Pinpoint the cell where the given text exists, returning its [X, Y] midpoint coordinate. 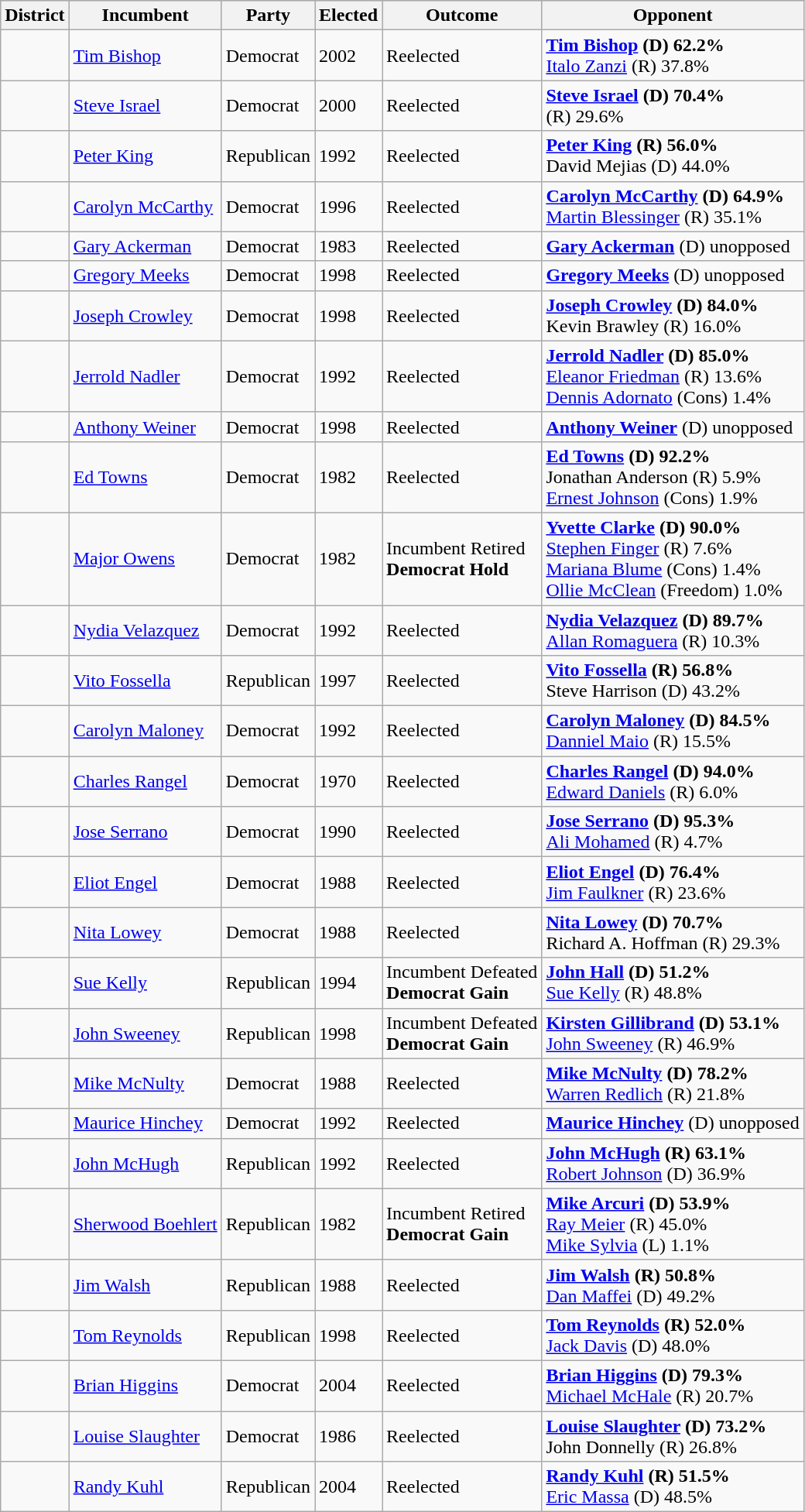
Peter King [146, 156]
Maurice Hinchey [146, 1123]
Maurice Hinchey (D) unopposed [673, 1123]
Mike Arcuri (D) 53.9% Ray Meier (R) 45.0% Mike Sylvia (L) 1.1% [673, 1224]
Eliot Engel (D) 76.4% Jim Faulkner (R) 23.6% [673, 883]
Charles Rangel [146, 782]
1986 [348, 1435]
Incumbent [146, 15]
Jerrold Nadler [146, 376]
John McHugh (R) 63.1%Robert Johnson (D) 36.9% [673, 1163]
1997 [348, 681]
Vito Fossella [146, 681]
Eliot Engel [146, 883]
John Sweeney [146, 1033]
1990 [348, 831]
Tom Reynolds (R) 52.0% Jack Davis (D) 48.0% [673, 1335]
1983 [348, 246]
Gary Ackerman [146, 246]
Carolyn McCarthy [146, 206]
Opponent [673, 15]
Anthony Weiner (D) unopposed [673, 427]
Ed Towns (D) 92.2% Jonathan Anderson (R) 5.9% Ernest Johnson (Cons) 1.9% [673, 477]
Yvette Clarke (D) 90.0% Stephen Finger (R) 7.6% Mariana Blume (Cons) 1.4% Ollie McClean (Freedom) 1.0% [673, 559]
District [35, 15]
1994 [348, 983]
Jim Walsh [146, 1285]
Party [268, 15]
Ed Towns [146, 477]
1996 [348, 206]
Carolyn Maloney (D) 84.5% Danniel Maio (R) 15.5% [673, 731]
Mike McNulty [146, 1084]
Nita Lowey [146, 932]
Brian Higgins [146, 1386]
Charles Rangel (D) 94.0% Edward Daniels (R) 6.0% [673, 782]
Nydia Velazquez (D) 89.7% Allan Romaguera (R) 10.3% [673, 630]
Tom Reynolds [146, 1335]
1970 [348, 782]
Steve Israel [146, 105]
Sue Kelly [146, 983]
Sherwood Boehlert [146, 1224]
Randy Kuhl (R) 51.5% Eric Massa (D) 48.5% [673, 1486]
Nydia Velazquez [146, 630]
Kirsten Gillibrand (D) 53.1%John Sweeney (R) 46.9% [673, 1033]
Incumbent Retired Democrat Gain [462, 1224]
Carolyn McCarthy (D) 64.9% Martin Blessinger (R) 35.1% [673, 206]
2000 [348, 105]
Steve Israel (D) 70.4% (R) 29.6% [673, 105]
Mike McNulty (D) 78.2% Warren Redlich (R) 21.8% [673, 1084]
Tim Bishop [146, 56]
Tim Bishop (D) 62.2%Italo Zanzi (R) 37.8% [673, 56]
Gregory Meeks [146, 276]
Louise Slaughter [146, 1435]
Gregory Meeks (D) unopposed [673, 276]
Peter King (R) 56.0% David Mejias (D) 44.0% [673, 156]
Brian Higgins (D) 79.3% Michael McHale (R) 20.7% [673, 1386]
Carolyn Maloney [146, 731]
Joseph Crowley [146, 316]
Gary Ackerman (D) unopposed [673, 246]
Jim Walsh (R) 50.8% Dan Maffei (D) 49.2% [673, 1285]
Jose Serrano [146, 831]
John McHugh [146, 1163]
Incumbent Retired Democrat Hold [462, 559]
John Hall (D) 51.2%Sue Kelly (R) 48.8% [673, 983]
Major Owens [146, 559]
Nita Lowey (D) 70.7% Richard A. Hoffman (R) 29.3% [673, 932]
Anthony Weiner [146, 427]
2002 [348, 56]
Jose Serrano (D) 95.3% Ali Mohamed (R) 4.7% [673, 831]
Jerrold Nadler (D) 85.0% Eleanor Friedman (R) 13.6% Dennis Adornato (Cons) 1.4% [673, 376]
Outcome [462, 15]
Randy Kuhl [146, 1486]
Louise Slaughter (D) 73.2% John Donnelly (R) 26.8% [673, 1435]
Joseph Crowley (D) 84.0% Kevin Brawley (R) 16.0% [673, 316]
Elected [348, 15]
Vito Fossella (R) 56.8% Steve Harrison (D) 43.2% [673, 681]
